Find where the given text appears and provide that cell's center as (x, y) coordinate. 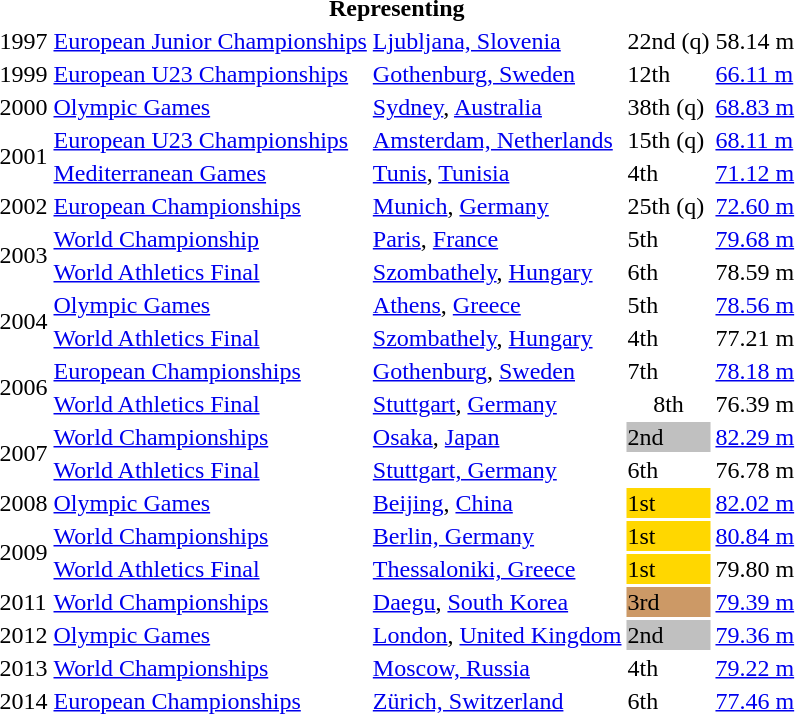
22nd (q) (668, 41)
25th (q) (668, 206)
London, United Kingdom (497, 635)
Munich, Germany (497, 206)
Amsterdam, Netherlands (497, 140)
8th (668, 404)
Osaka, Japan (497, 437)
7th (668, 371)
Beijing, China (497, 503)
Athens, Greece (497, 305)
Mediterranean Games (210, 173)
World Championship (210, 239)
Ljubljana, Slovenia (497, 41)
12th (668, 74)
Tunis, Tunisia (497, 173)
European Junior Championships (210, 41)
Sydney, Australia (497, 107)
Moscow, Russia (497, 668)
Berlin, Germany (497, 536)
38th (q) (668, 107)
15th (q) (668, 140)
3rd (668, 602)
Paris, France (497, 239)
Daegu, South Korea (497, 602)
Thessaloniki, Greece (497, 569)
